From the cell containing the given text, extract its center point as (x, y) coordinate. 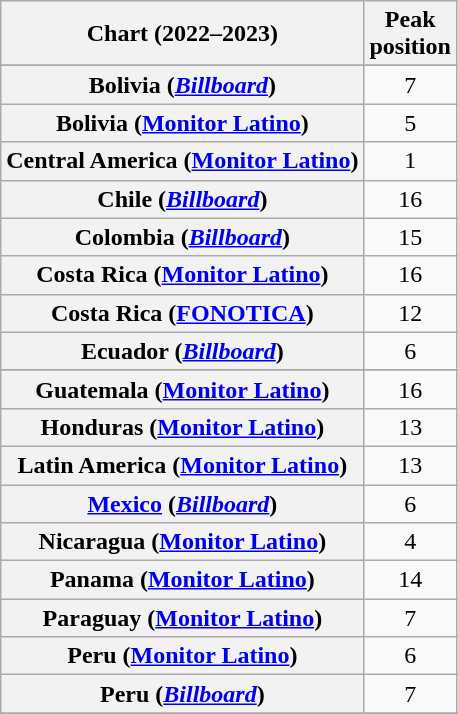
Peru (Billboard) (182, 694)
Mexico (Billboard) (182, 503)
Ecuador (Billboard) (182, 351)
Panama (Monitor Latino) (182, 580)
15 (410, 237)
Paraguay (Monitor Latino) (182, 618)
Peakposition (410, 34)
Costa Rica (Monitor Latino) (182, 275)
Peru (Monitor Latino) (182, 656)
5 (410, 123)
Chart (2022–2023) (182, 34)
Latin America (Monitor Latino) (182, 465)
Costa Rica (FONOTICA) (182, 313)
1 (410, 161)
Central America (Monitor Latino) (182, 161)
Guatemala (Monitor Latino) (182, 389)
Bolivia (Billboard) (182, 85)
Honduras (Monitor Latino) (182, 427)
14 (410, 580)
Chile (Billboard) (182, 199)
Colombia (Billboard) (182, 237)
4 (410, 542)
Nicaragua (Monitor Latino) (182, 542)
Bolivia (Monitor Latino) (182, 123)
12 (410, 313)
